Identify which cell holds the provided text, then report its [X, Y] central coordinate. 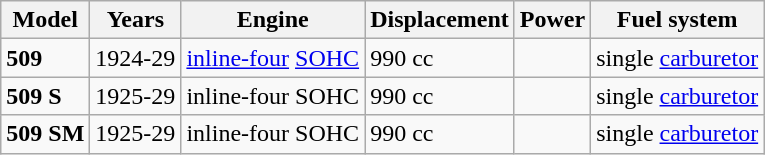
1924-29 [136, 58]
Model [46, 20]
509 S [46, 96]
Fuel system [678, 20]
509 [46, 58]
Engine [273, 20]
Power [552, 20]
Displacement [440, 20]
509 SM [46, 134]
Years [136, 20]
